Output the (x, y) coordinate of the center of the cell containing the given text.  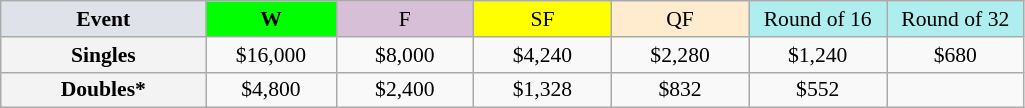
Round of 16 (818, 19)
$552 (818, 90)
SF (543, 19)
$832 (680, 90)
Singles (104, 55)
$2,280 (680, 55)
W (271, 19)
Doubles* (104, 90)
F (405, 19)
$8,000 (405, 55)
$1,240 (818, 55)
Event (104, 19)
$4,240 (543, 55)
$16,000 (271, 55)
$2,400 (405, 90)
$4,800 (271, 90)
Round of 32 (955, 19)
$1,328 (543, 90)
$680 (955, 55)
QF (680, 19)
